From the cell containing the given text, extract its center point as [X, Y] coordinate. 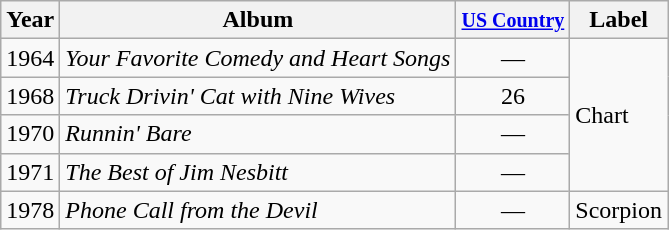
Album [258, 20]
Label [619, 20]
The Best of Jim Nesbitt [258, 172]
Scorpion [619, 210]
Year [30, 20]
Runnin' Bare [258, 134]
Truck Drivin' Cat with Nine Wives [258, 96]
1964 [30, 58]
Your Favorite Comedy and Heart Songs [258, 58]
26 [513, 96]
1978 [30, 210]
Phone Call from the Devil [258, 210]
Chart [619, 115]
US Country [513, 20]
1968 [30, 96]
1971 [30, 172]
1970 [30, 134]
